For the text-containing cell, return its midpoint in (x, y) coordinate format. 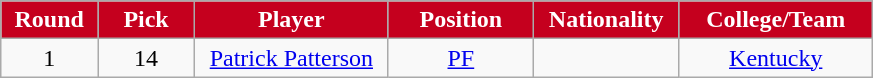
PF (460, 58)
1 (50, 58)
Pick (146, 20)
Patrick Patterson (291, 58)
College/Team (776, 20)
Kentucky (776, 58)
Round (50, 20)
Player (291, 20)
Position (460, 20)
14 (146, 58)
Nationality (606, 20)
